Scan for the cell matching the given text and deliver its (X, Y) coordinate at center. 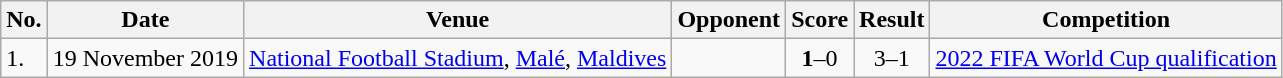
1–0 (820, 58)
National Football Stadium, Malé, Maldives (458, 58)
Result (892, 20)
2022 FIFA World Cup qualification (1106, 58)
Score (820, 20)
No. (24, 20)
19 November 2019 (145, 58)
Date (145, 20)
Competition (1106, 20)
Opponent (729, 20)
Venue (458, 20)
1. (24, 58)
3–1 (892, 58)
